Scan for the cell matching the given text and deliver its (X, Y) coordinate at center. 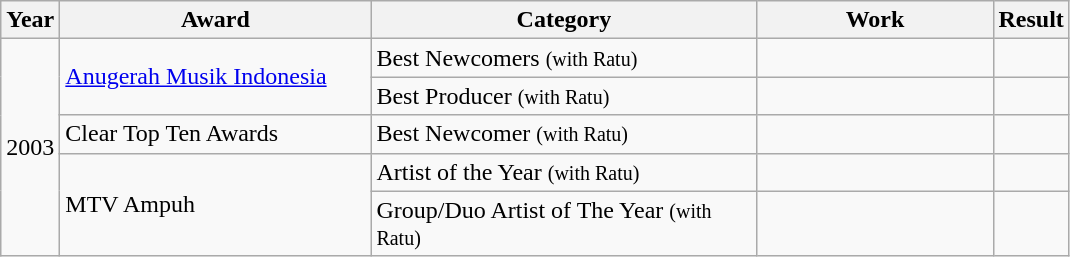
Year (30, 20)
Anugerah Musik Indonesia (216, 77)
Best Producer (with Ratu) (564, 96)
Award (216, 20)
Category (564, 20)
Group/Duo Artist of The Year (with Ratu) (564, 224)
Clear Top Ten Awards (216, 134)
Best Newcomers (with Ratu) (564, 58)
Work (875, 20)
MTV Ampuh (216, 204)
Artist of the Year (with Ratu) (564, 172)
Best Newcomer (with Ratu) (564, 134)
2003 (30, 148)
Result (1031, 20)
